Identify which cell holds the provided text, then report its [x, y] central coordinate. 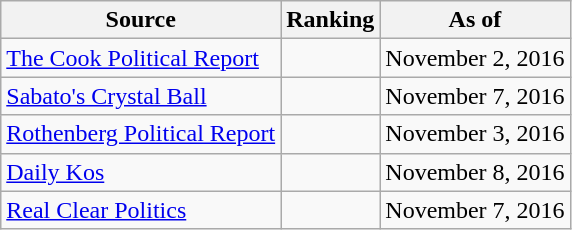
Daily Kos [141, 172]
Real Clear Politics [141, 210]
The Cook Political Report [141, 58]
Sabato's Crystal Ball [141, 96]
Rothenberg Political Report [141, 134]
Ranking [330, 20]
As of [475, 20]
November 8, 2016 [475, 172]
November 2, 2016 [475, 58]
Source [141, 20]
November 3, 2016 [475, 134]
